Provide the (x, y) coordinate of the cell's center where the given text is located.  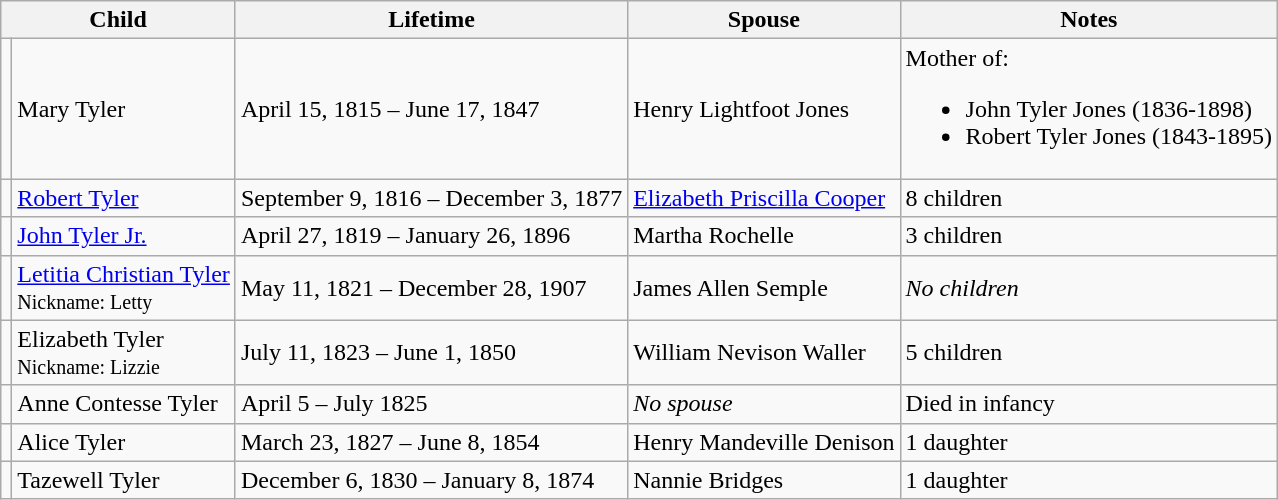
April 5 – July 1825 (431, 404)
Elizabeth Priscilla Cooper (764, 198)
April 15, 1815 – June 17, 1847 (431, 109)
William Nevison Waller (764, 352)
No spouse (764, 404)
James Allen Semple (764, 288)
Martha Rochelle (764, 236)
No children (1089, 288)
John Tyler Jr. (124, 236)
December 6, 1830 – January 8, 1874 (431, 480)
Mary Tyler (124, 109)
September 9, 1816 – December 3, 1877 (431, 198)
May 11, 1821 – December 28, 1907 (431, 288)
Lifetime (431, 20)
Letitia Christian TylerNickname: Letty (124, 288)
Notes (1089, 20)
Henry Lightfoot Jones (764, 109)
Anne Contesse Tyler (124, 404)
8 children (1089, 198)
Died in infancy (1089, 404)
Elizabeth TylerNickname: Lizzie (124, 352)
Spouse (764, 20)
5 children (1089, 352)
Alice Tyler (124, 442)
Nannie Bridges (764, 480)
March 23, 1827 – June 8, 1854 (431, 442)
Henry Mandeville Denison (764, 442)
Child (118, 20)
Tazewell Tyler (124, 480)
3 children (1089, 236)
Robert Tyler (124, 198)
July 11, 1823 – June 1, 1850 (431, 352)
April 27, 1819 – January 26, 1896 (431, 236)
Mother of:John Tyler Jones (1836-1898)Robert Tyler Jones (1843-1895) (1089, 109)
